Return (x, y) of the center of cell containing provided text 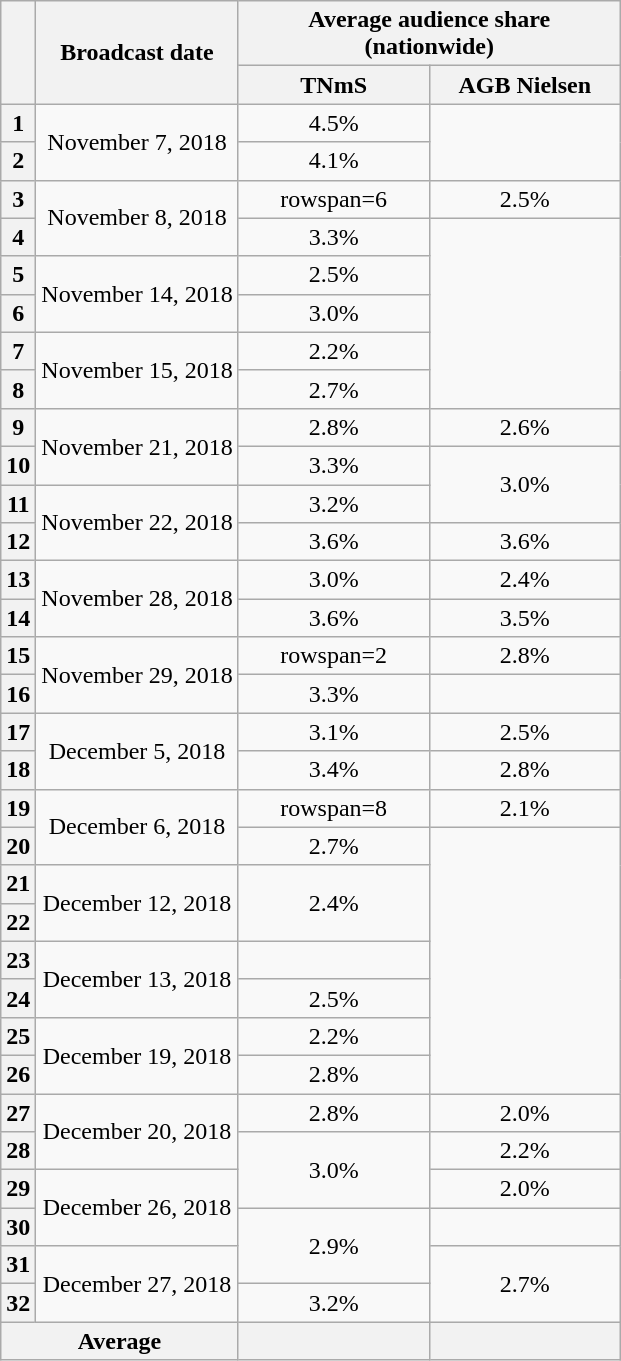
December 26, 2018 (137, 1208)
2.9% (334, 1246)
23 (18, 960)
30 (18, 1227)
AGB Nielsen (524, 85)
3 (18, 199)
rowspan=2 (334, 656)
27 (18, 1113)
December 20, 2018 (137, 1132)
22 (18, 922)
6 (18, 313)
4.1% (334, 161)
19 (18, 808)
Broadcast date (137, 52)
10 (18, 465)
2.1% (524, 808)
5 (18, 275)
November 15, 2018 (137, 370)
December 6, 2018 (137, 827)
25 (18, 1036)
December 13, 2018 (137, 979)
Average (120, 1341)
4.5% (334, 123)
16 (18, 694)
13 (18, 580)
rowspan=8 (334, 808)
11 (18, 503)
November 14, 2018 (137, 294)
18 (18, 770)
28 (18, 1151)
3.5% (524, 618)
3.1% (334, 732)
31 (18, 1265)
December 5, 2018 (137, 751)
17 (18, 732)
21 (18, 884)
14 (18, 618)
November 22, 2018 (137, 522)
3.4% (334, 770)
December 19, 2018 (137, 1055)
20 (18, 846)
November 21, 2018 (137, 446)
rowspan=6 (334, 199)
9 (18, 427)
November 8, 2018 (137, 218)
November 7, 2018 (137, 142)
November 28, 2018 (137, 599)
Average audience share (nationwide) (429, 34)
November 29, 2018 (137, 675)
2 (18, 161)
December 12, 2018 (137, 903)
December 27, 2018 (137, 1284)
12 (18, 542)
24 (18, 998)
15 (18, 656)
29 (18, 1189)
TNmS (334, 85)
32 (18, 1303)
1 (18, 123)
4 (18, 237)
26 (18, 1074)
7 (18, 351)
2.6% (524, 427)
8 (18, 389)
